Provide the (X, Y) coordinate of the cell's center where the given text is located.  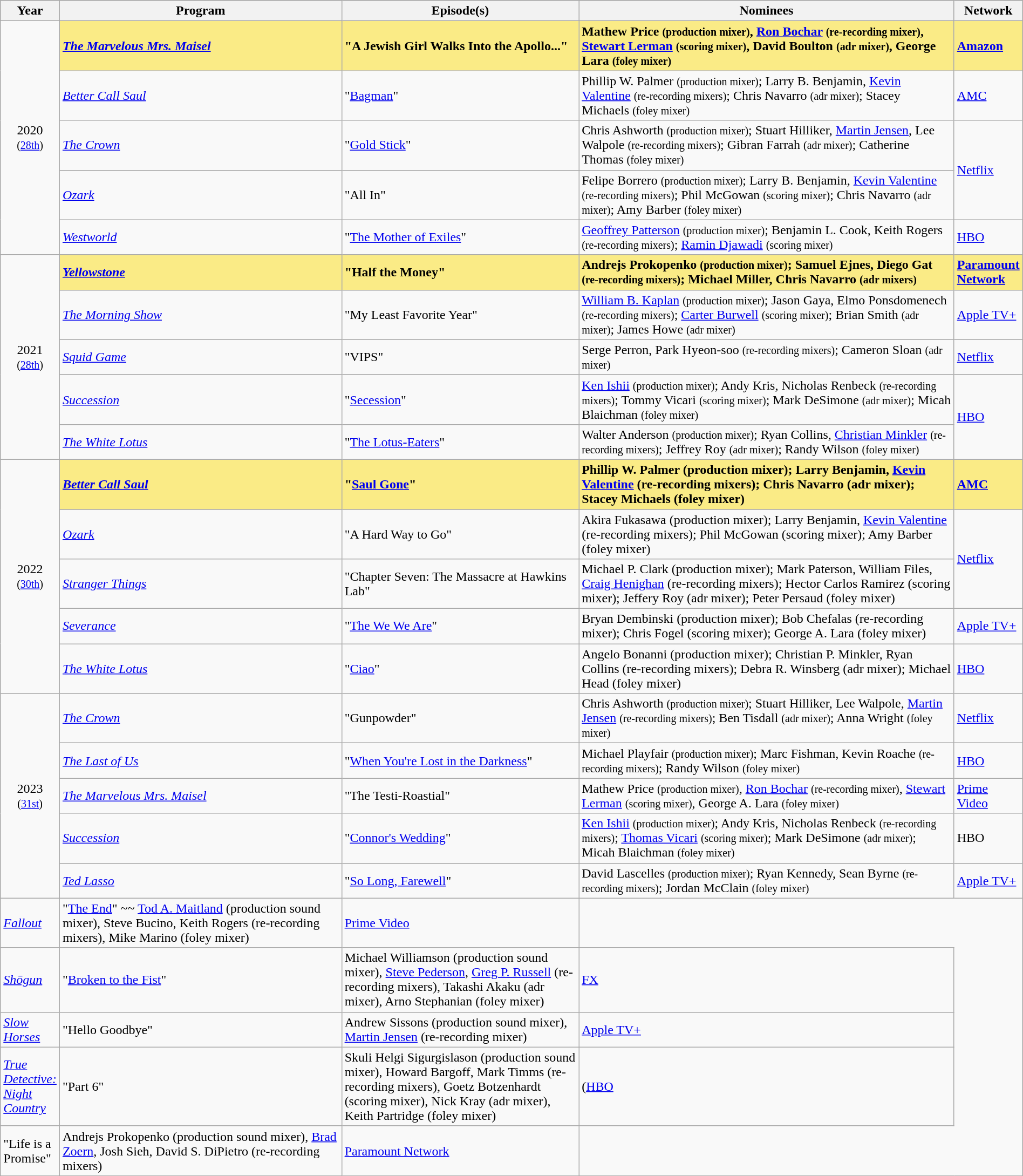
Westworld (201, 237)
"So Long, Farewell" (460, 881)
Network (988, 11)
The Morning Show (201, 315)
2023 (31st) (30, 796)
"A Hard Way to Go" (460, 534)
Nominees (767, 11)
Yellowstone (201, 272)
Amazon (988, 46)
"Chapter Seven: The Massacre at Hawkins Lab" (460, 584)
"The Testi-Roastial" (460, 796)
David Lascelles (production mixer); Ryan Kennedy, Sean Byrne (re-recording mixers); Jordan McClain (foley mixer) (767, 881)
"Broken to the Fist" (201, 980)
"The We We Are" (460, 626)
Year (30, 11)
Bryan Dembinski (production mixer); Bob Chefalas (re-recording mixer); Chris Fogel (scoring mixer); George A. Lara (foley mixer) (767, 626)
Serge Perron, Park Hyeon-soo (re-recording mixers); Cameron Sloan (adr mixer) (767, 357)
Stranger Things (201, 584)
"The Mother of Exiles" (460, 237)
"A Jewish Girl Walks Into the Apollo..." (460, 46)
"Ciao" (460, 669)
Slow Horses (30, 1030)
FX (767, 980)
Andrejs Prokopenko (production mixer); Samuel Ejnes, Diego Gat (re-recording mixers); Michael Miller, Chris Navarro (adr mixers) (767, 272)
"Bagman" (460, 96)
Program (201, 11)
"Part 6" (201, 1086)
"Half the Money" (460, 272)
"Saul Gone" (460, 484)
Fallout (30, 923)
Ted Lasso (201, 881)
2022 (30th) (30, 576)
"VIPS" (460, 357)
Walter Anderson (production mixer); Ryan Collins, Christian Minkler (re-recording mixers); Jeffrey Roy (adr mixer); Randy Wilson (foley mixer) (767, 441)
"Life is a Promise" (30, 1151)
"When You're Lost in the Darkness" (460, 761)
Severance (201, 626)
"Secession" (460, 399)
Geoffrey Patterson (production mixer); Benjamin L. Cook, Keith Rogers (re-recording mixers); Ramin Djawadi (scoring mixer) (767, 237)
"The Lotus-Eaters" (460, 441)
Shōgun (30, 980)
Squid Game (201, 357)
(HBO (767, 1086)
"Gold Stick" (460, 145)
Andrejs Prokopenko (production sound mixer), Brad Zoern, Josh Sieh, David S. DiPietro (re-recording mixers) (201, 1151)
Mathew Price (production mixer), Ron Bochar (re-recording mixer), Stewart Lerman (scoring mixer), George A. Lara (foley mixer) (767, 796)
"My Least Favorite Year" (460, 315)
True Detective: Night Country (30, 1086)
Phillip W. Palmer (production mixer); Larry Benjamin, Kevin Valentine (re-recording mixers); Chris Navarro (adr mixer); Stacey Michaels (foley mixer) (767, 484)
The Last of Us (201, 761)
2021(28th) (30, 357)
2020(28th) (30, 138)
"Gunpowder" (460, 718)
Episode(s) (460, 11)
"All In" (460, 195)
Michael Playfair (production mixer); Marc Fishman, Kevin Roache (re-recording mixers); Randy Wilson (foley mixer) (767, 761)
Andrew Sissons (production sound mixer), Martin Jensen (re-recording mixer) (460, 1030)
"Connor's Wedding" (460, 838)
"The End" ~~ Tod A. Maitland (production sound mixer), Steve Bucino, Keith Rogers (re-recording mixers), Mike Marino (foley mixer) (201, 923)
"Hello Goodbye" (201, 1030)
Akira Fukasawa (production mixer); Larry Benjamin, Kevin Valentine (re-recording mixers); Phil McGowan (scoring mixer); Amy Barber (foley mixer) (767, 534)
